Pinpoint the cell where the given text exists, returning its [X, Y] midpoint coordinate. 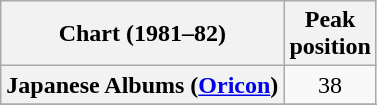
38 [330, 85]
Japanese Albums (Oricon) [142, 85]
Chart (1981–82) [142, 34]
Peakposition [330, 34]
